Return (X, Y) of the center of cell containing provided text 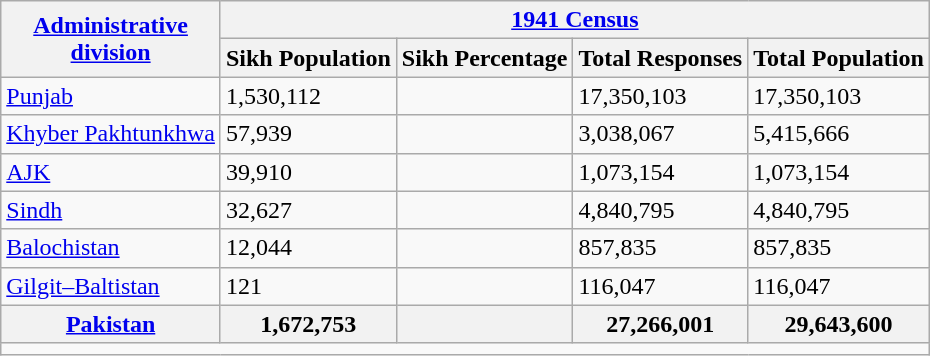
Balochistan (111, 248)
Gilgit–Baltistan (111, 286)
32,627 (308, 210)
Sindh (111, 210)
Pakistan (111, 324)
AJK (111, 172)
1941 Census (574, 20)
1,672,753 (308, 324)
3,038,067 (660, 134)
27,266,001 (660, 324)
Total Population (839, 58)
39,910 (308, 172)
1,530,112 (308, 96)
Administrativedivision (111, 39)
121 (308, 286)
Punjab (111, 96)
Khyber Pakhtunkhwa (111, 134)
Total Responses (660, 58)
Sikh Percentage (484, 58)
29,643,600 (839, 324)
5,415,666 (839, 134)
57,939 (308, 134)
12,044 (308, 248)
Sikh Population (308, 58)
